For the text-containing cell, return its midpoint in [x, y] coordinate format. 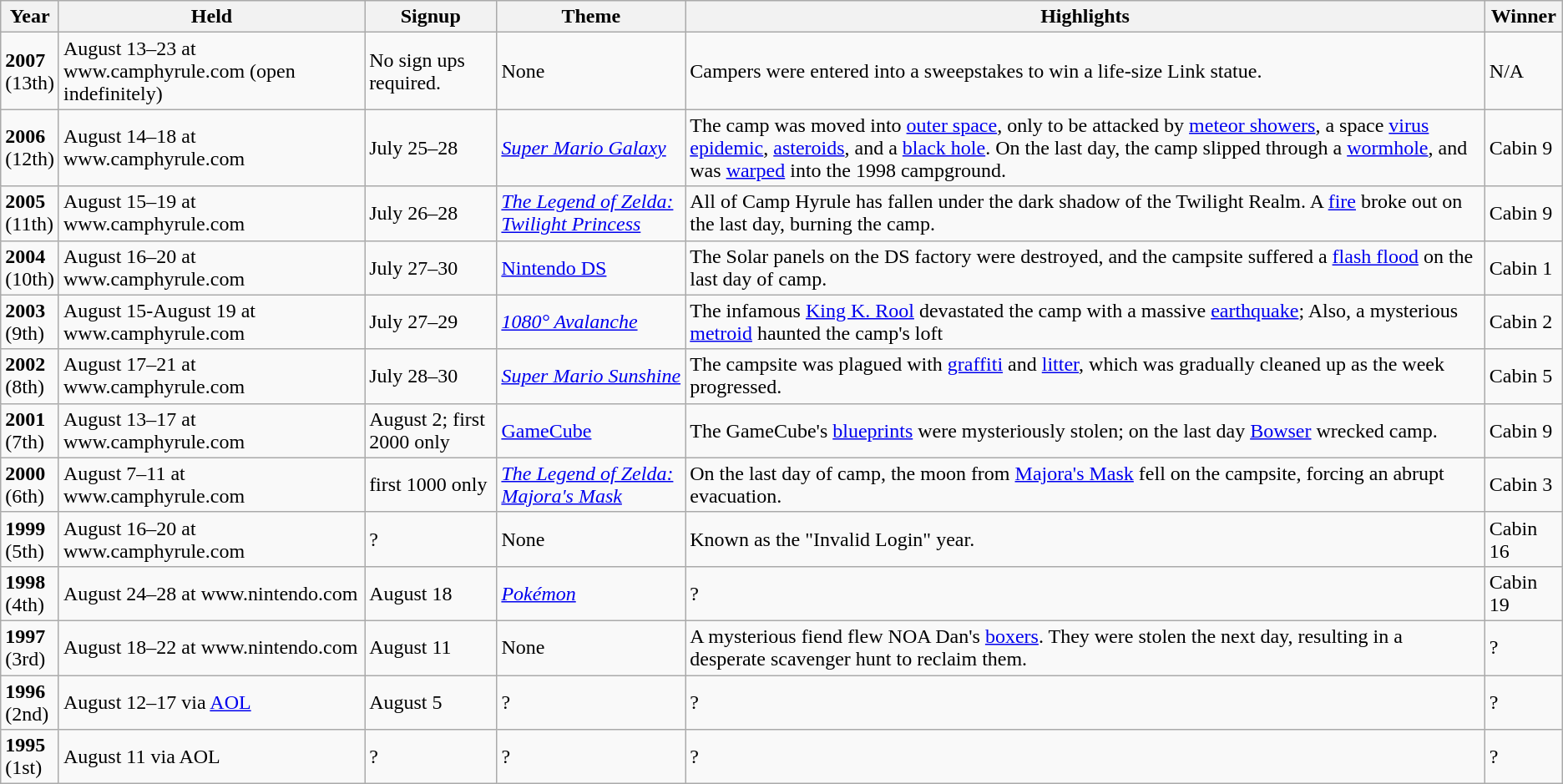
August 11 [431, 648]
August 18–22 at www.nintendo.com [211, 648]
August 11 via AOL [211, 756]
Signup [431, 17]
Super Mario Galaxy [591, 148]
Year [30, 17]
August 13–23 at www.camphyrule.com (open indefinitely) [211, 71]
August 2; first 2000 only [431, 431]
July 27–29 [431, 322]
July 28–30 [431, 376]
1998(4th) [30, 593]
2006(12th) [30, 148]
2003(9th) [30, 322]
July 26–28 [431, 214]
1997(3rd) [30, 648]
No sign ups required. [431, 71]
The GameCube's blueprints were mysteriously stolen; on the last day Bowser wrecked camp. [1085, 431]
first 1000 only [431, 484]
2005(11th) [30, 214]
July 25–28 [431, 148]
Highlights [1085, 17]
2004(10th) [30, 267]
August 18 [431, 593]
August 12–17 via AOL [211, 701]
1080° Avalanche [591, 322]
2007(13th) [30, 71]
Cabin 3 [1523, 484]
GameCube [591, 431]
August 15–19 at www.camphyrule.com [211, 214]
Pokémon [591, 593]
A mysterious fiend flew NOA Dan's boxers. They were stolen the next day, resulting in a desperate scavenger hunt to reclaim them. [1085, 648]
1999(5th) [30, 539]
Held [211, 17]
Cabin 2 [1523, 322]
2002(8th) [30, 376]
Known as the "Invalid Login" year. [1085, 539]
Campers were entered into a sweepstakes to win a life-size Link statue. [1085, 71]
August 13–17 at www.camphyrule.com [211, 431]
August 17–21 at www.camphyrule.com [211, 376]
Cabin 5 [1523, 376]
Cabin 1 [1523, 267]
The campsite was plagued with graffiti and litter, which was gradually cleaned up as the week progressed. [1085, 376]
1996(2nd) [30, 701]
Cabin 16 [1523, 539]
Nintendo DS [591, 267]
August 14–18 at www.camphyrule.com [211, 148]
August 15-August 19 at www.camphyrule.com [211, 322]
1995(1st) [30, 756]
The infamous King K. Rool devastated the camp with a massive earthquake; Also, a mysterious metroid haunted the camp's loft [1085, 322]
2000(6th) [30, 484]
Winner [1523, 17]
The Legend of Zelda: Twilight Princess [591, 214]
On the last day of camp, the moon from Majora's Mask fell on the campsite, forcing an abrupt evacuation. [1085, 484]
Super Mario Sunshine [591, 376]
Theme [591, 17]
August 7–11 at www.camphyrule.com [211, 484]
August 24–28 at www.nintendo.com [211, 593]
The Legend of Zelda: Majora's Mask [591, 484]
N/A [1523, 71]
All of Camp Hyrule has fallen under the dark shadow of the Twilight Realm. A fire broke out on the last day, burning the camp. [1085, 214]
August 5 [431, 701]
Cabin 19 [1523, 593]
The Solar panels on the DS factory were destroyed, and the campsite suffered a flash flood on the last day of camp. [1085, 267]
2001(7th) [30, 431]
July 27–30 [431, 267]
